For the text-containing cell, return its midpoint in [X, Y] coordinate format. 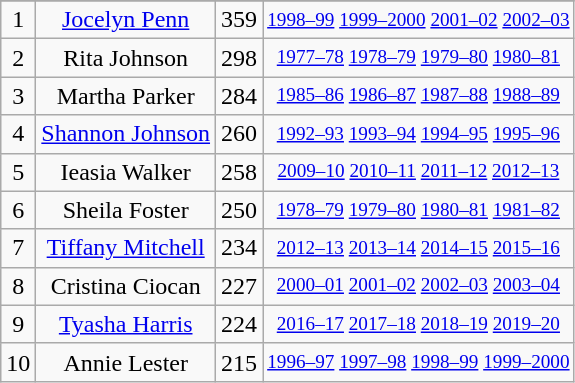
1998–99 1999–2000 2001–02 2002–03 [419, 20]
Ieasia Walker [126, 172]
258 [240, 172]
1 [18, 20]
1978–79 1979–80 1980–81 1981–82 [419, 210]
Jocelyn Penn [126, 20]
215 [240, 362]
5 [18, 172]
Annie Lester [126, 362]
1977–78 1978–79 1979–80 1980–81 [419, 58]
2009–10 2010–11 2011–12 2012–13 [419, 172]
7 [18, 248]
Shannon Johnson [126, 134]
284 [240, 96]
4 [18, 134]
359 [240, 20]
224 [240, 324]
2000–01 2001–02 2002–03 2003–04 [419, 286]
8 [18, 286]
227 [240, 286]
Tyasha Harris [126, 324]
1985–86 1986–87 1987–88 1988–89 [419, 96]
Tiffany Mitchell [126, 248]
250 [240, 210]
3 [18, 96]
9 [18, 324]
2 [18, 58]
2012–13 2013–14 2014–15 2015–16 [419, 248]
234 [240, 248]
1992–93 1993–94 1994–95 1995–96 [419, 134]
Martha Parker [126, 96]
Cristina Ciocan [126, 286]
Sheila Foster [126, 210]
1996–97 1997–98 1998–99 1999–2000 [419, 362]
298 [240, 58]
2016–17 2017–18 2018–19 2019–20 [419, 324]
6 [18, 210]
10 [18, 362]
Rita Johnson [126, 58]
260 [240, 134]
